Determine the (x, y) coordinate at the center of the cell enclosing the given text.  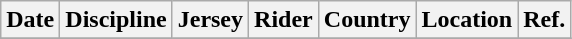
Location (467, 20)
Jersey (210, 20)
Country (367, 20)
Date (30, 20)
Discipline (116, 20)
Ref. (544, 20)
Rider (284, 20)
